From the cell containing the given text, extract its center point as [x, y] coordinate. 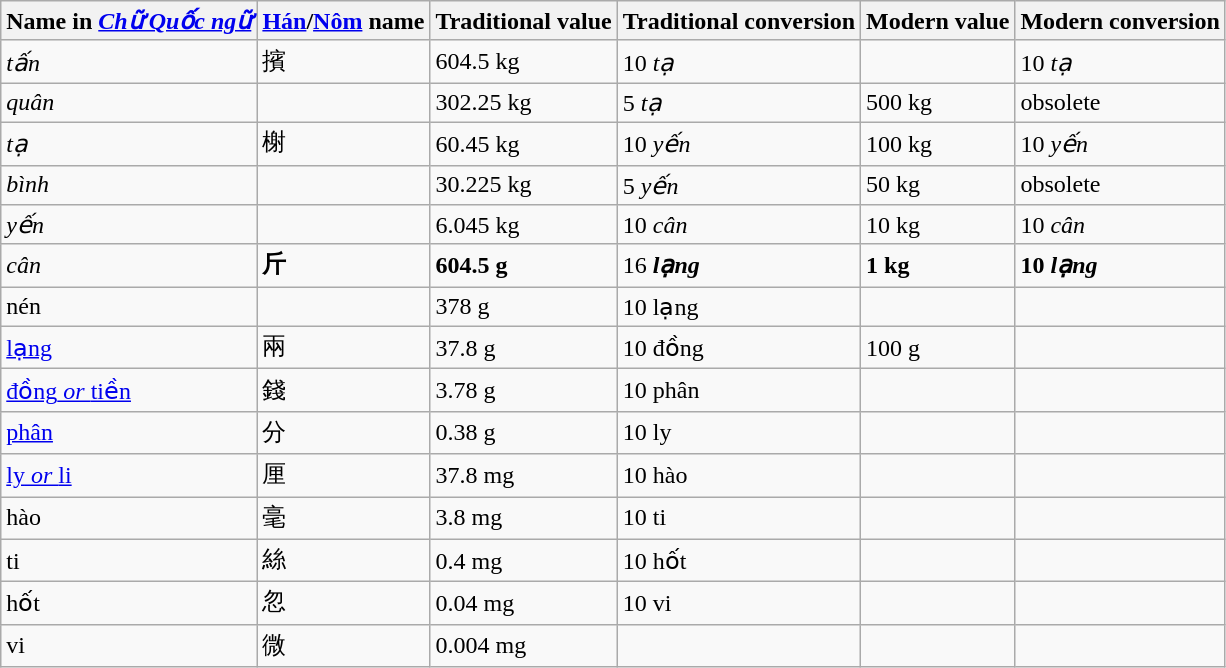
毫 [344, 518]
604.5 g [524, 266]
500 kg [938, 103]
忽 [344, 604]
10 kg [938, 225]
6.045 kg [524, 225]
分 [344, 432]
ti [129, 560]
斤 [344, 266]
Modern value [938, 21]
100 kg [938, 144]
Traditional conversion [738, 21]
10 hào [738, 476]
quân [129, 103]
3.78 g [524, 390]
0.004 mg [524, 646]
3.8 mg [524, 518]
ly or li [129, 476]
nén [129, 307]
10 ly [738, 432]
厘 [344, 476]
Hán/Nôm name [344, 21]
榭 [344, 144]
tạ [129, 144]
Traditional value [524, 21]
lạng [129, 348]
hào [129, 518]
0.04 mg [524, 604]
10 ti [738, 518]
10 hốt [738, 560]
37.8 mg [524, 476]
phân [129, 432]
16 lạng [738, 266]
378 g [524, 307]
0.4 mg [524, 560]
100 g [938, 348]
Modern conversion [1120, 21]
絲 [344, 560]
yến [129, 225]
5 tạ [738, 103]
錢 [344, 390]
hốt [129, 604]
60.45 kg [524, 144]
Name in Chữ Quốc ngữ [129, 21]
微 [344, 646]
37.8 g [524, 348]
10 vi [738, 604]
擯 [344, 62]
cân [129, 266]
0.38 g [524, 432]
5 yến [738, 185]
tấn [129, 62]
đồng or tiền [129, 390]
604.5 kg [524, 62]
1 kg [938, 266]
302.25 kg [524, 103]
50 kg [938, 185]
30.225 kg [524, 185]
10 đồng [738, 348]
10 phân [738, 390]
bình [129, 185]
vi [129, 646]
兩 [344, 348]
